Capture the cell that displays the provided text and extract its [x, y] central coordinate. 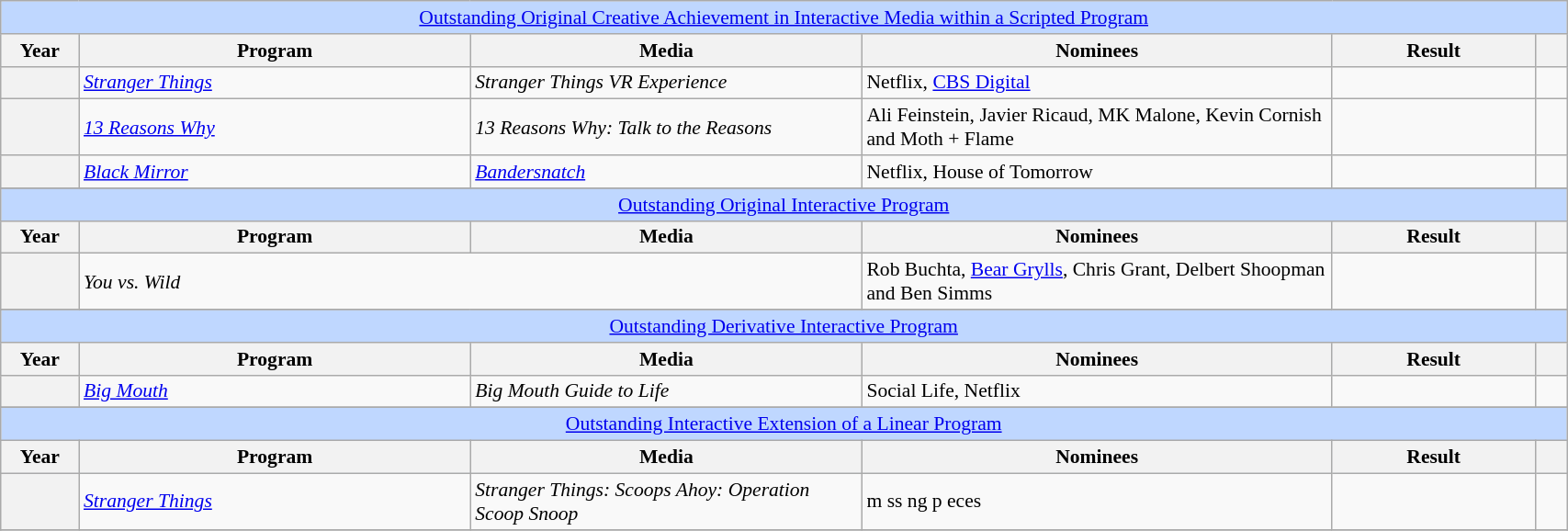
You vs. Wild [470, 281]
Stranger Things VR Experience [666, 83]
Big Mouth Guide to Life [666, 391]
m ss ng p eces [1097, 502]
Ali Feinstein, Javier Ricaud, MK Malone, Kevin Cornish and Moth + Flame [1097, 127]
13 Reasons Why [275, 127]
Big Mouth [275, 391]
13 Reasons Why: Talk to the Reasons [666, 127]
Black Mirror [275, 172]
Netflix, House of Tomorrow [1097, 172]
Bandersnatch [666, 172]
Outstanding Interactive Extension of a Linear Program [784, 424]
Netflix, CBS Digital [1097, 83]
Social Life, Netflix [1097, 391]
Outstanding Original Creative Achievement in Interactive Media within a Scripted Program [784, 17]
Stranger Things: Scoops Ahoy: Operation Scoop Snoop [666, 502]
Outstanding Derivative Interactive Program [784, 326]
Rob Buchta, Bear Grylls, Chris Grant, Delbert Shoopman and Ben Simms [1097, 281]
Outstanding Original Interactive Program [784, 205]
